Return the [X, Y] coordinate for the center point of the cell that contains the specified text.  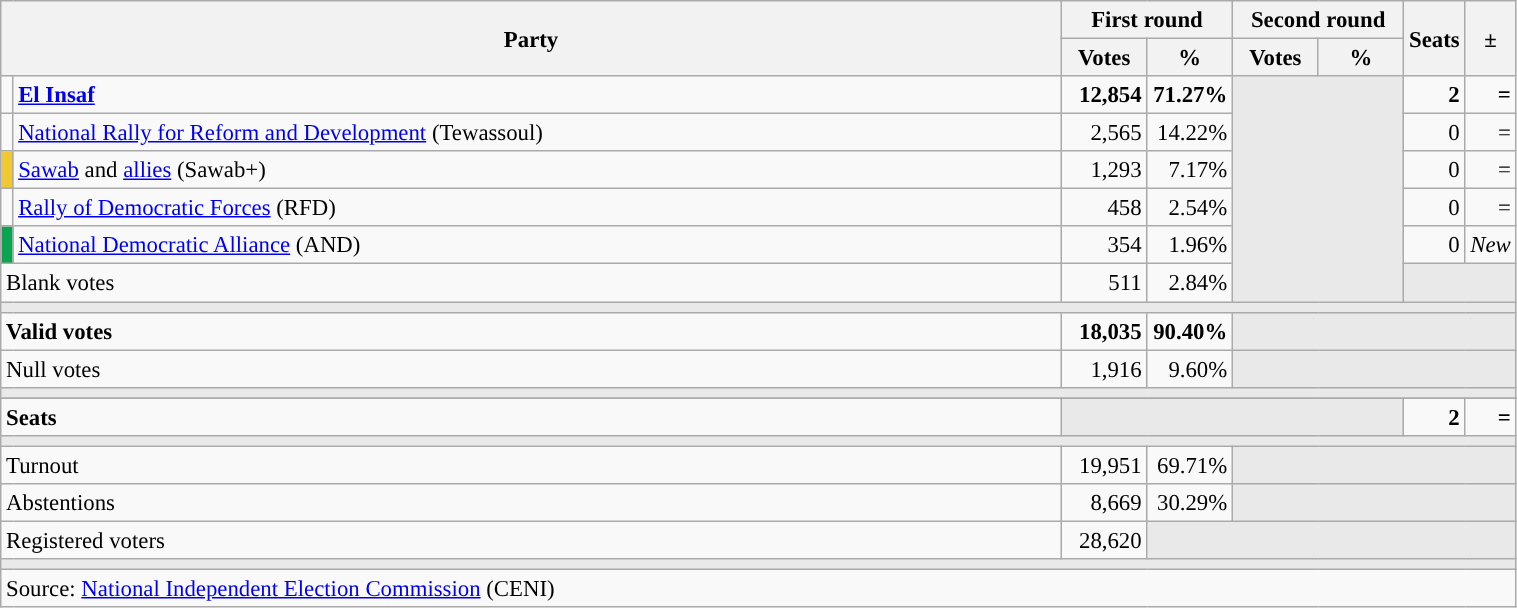
71.27% [1190, 95]
19,951 [1104, 465]
National Democratic Alliance (AND) [537, 245]
7.17% [1190, 170]
Turnout [532, 465]
Party [532, 38]
Sawab and allies (Sawab+) [537, 170]
2.54% [1190, 208]
69.71% [1190, 465]
Second round [1318, 20]
2,565 [1104, 133]
National Rally for Reform and Development (Tewassoul) [537, 133]
354 [1104, 245]
El Insaf [537, 95]
Null votes [532, 369]
Registered voters [532, 540]
18,035 [1104, 331]
28,620 [1104, 540]
Abstentions [532, 503]
New [1490, 245]
± [1490, 38]
Source: National Independent Election Commission (CENI) [758, 589]
2.84% [1190, 283]
14.22% [1190, 133]
Valid votes [532, 331]
458 [1104, 208]
511 [1104, 283]
1,293 [1104, 170]
9.60% [1190, 369]
8,669 [1104, 503]
First round [1146, 20]
1.96% [1190, 245]
90.40% [1190, 331]
30.29% [1190, 503]
Rally of Democratic Forces (RFD) [537, 208]
12,854 [1104, 95]
1,916 [1104, 369]
Blank votes [532, 283]
